Find where the given text appears and provide that cell's center as [X, Y] coordinate. 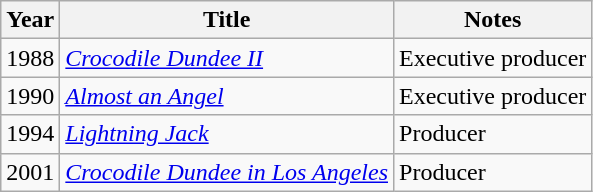
2001 [30, 172]
Title [227, 20]
Lightning Jack [227, 134]
Notes [493, 20]
1990 [30, 96]
Crocodile Dundee in Los Angeles [227, 172]
Crocodile Dundee II [227, 58]
Year [30, 20]
1994 [30, 134]
Almost an Angel [227, 96]
1988 [30, 58]
